Determine the [x, y] coordinate at the center of the cell enclosing the given text.  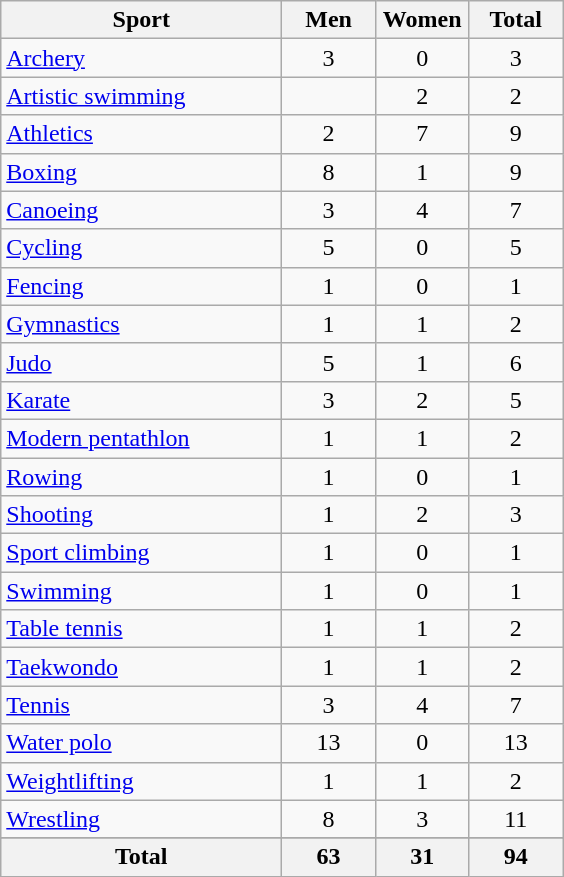
Karate [142, 400]
Sport climbing [142, 553]
11 [516, 819]
Tennis [142, 705]
31 [422, 857]
6 [516, 362]
Judo [142, 362]
Sport [142, 20]
Water polo [142, 743]
Archery [142, 58]
Modern pentathlon [142, 438]
Cycling [142, 248]
Gymnastics [142, 324]
94 [516, 857]
Boxing [142, 172]
Table tennis [142, 629]
Artistic swimming [142, 96]
Women [422, 20]
63 [329, 857]
Weightlifting [142, 781]
Rowing [142, 477]
Taekwondo [142, 667]
Canoeing [142, 210]
Swimming [142, 591]
Athletics [142, 134]
Fencing [142, 286]
Men [329, 20]
Wrestling [142, 819]
Shooting [142, 515]
